For the text-containing cell, return its midpoint in (X, Y) coordinate format. 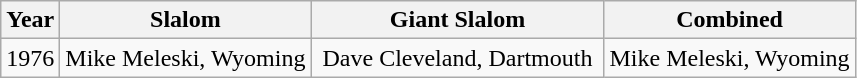
1976 (30, 58)
Combined (730, 20)
Year (30, 20)
Slalom (186, 20)
Dave Cleveland, Dartmouth (458, 58)
Giant Slalom (458, 20)
